Determine the [X, Y] coordinate at the center of the cell enclosing the given text.  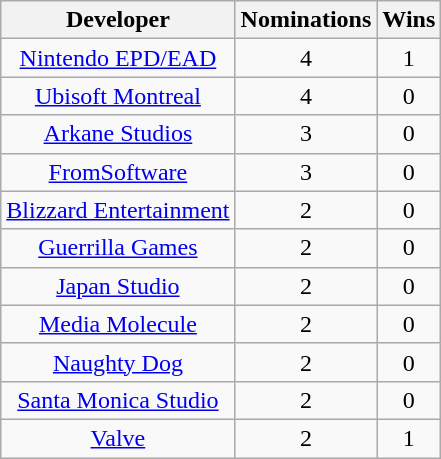
Media Molecule [118, 324]
Santa Monica Studio [118, 400]
Guerrilla Games [118, 248]
FromSoftware [118, 172]
Naughty Dog [118, 362]
Nominations [306, 20]
Developer [118, 20]
Ubisoft Montreal [118, 96]
Wins [409, 20]
Nintendo EPD/EAD [118, 58]
Valve [118, 438]
Blizzard Entertainment [118, 210]
Arkane Studios [118, 134]
Japan Studio [118, 286]
